Detect which cell encompasses the target text, then output its (x, y) center coordinate. 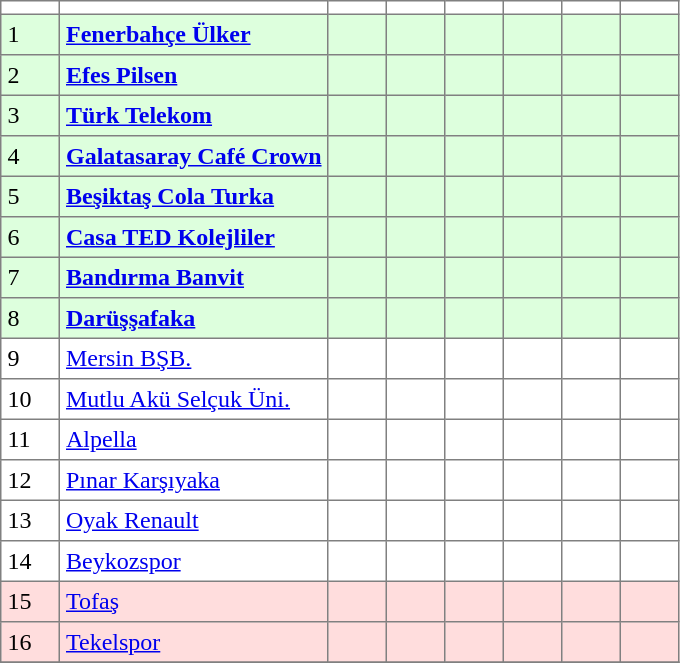
Beykozspor (194, 561)
10 (30, 399)
7 (30, 277)
3 (30, 115)
Darüşşafaka (194, 318)
Bandırma Banvit (194, 277)
14 (30, 561)
1 (30, 34)
Casa TED Kolejliler (194, 237)
15 (30, 601)
Efes Pilsen (194, 75)
11 (30, 439)
Fenerbahçe Ülker (194, 34)
6 (30, 237)
2 (30, 75)
13 (30, 520)
5 (30, 196)
9 (30, 358)
12 (30, 480)
8 (30, 318)
Türk Telekom (194, 115)
Alpella (194, 439)
4 (30, 156)
Oyak Renault (194, 520)
Mersin BŞB. (194, 358)
Pınar Karşıyaka (194, 480)
Mutlu Akü Selçuk Üni. (194, 399)
Galatasaray Café Crown (194, 156)
Tekelspor (194, 642)
16 (30, 642)
Tofaş (194, 601)
Beşiktaş Cola Turka (194, 196)
